Output the [X, Y] coordinate of the center of the cell containing the given text.  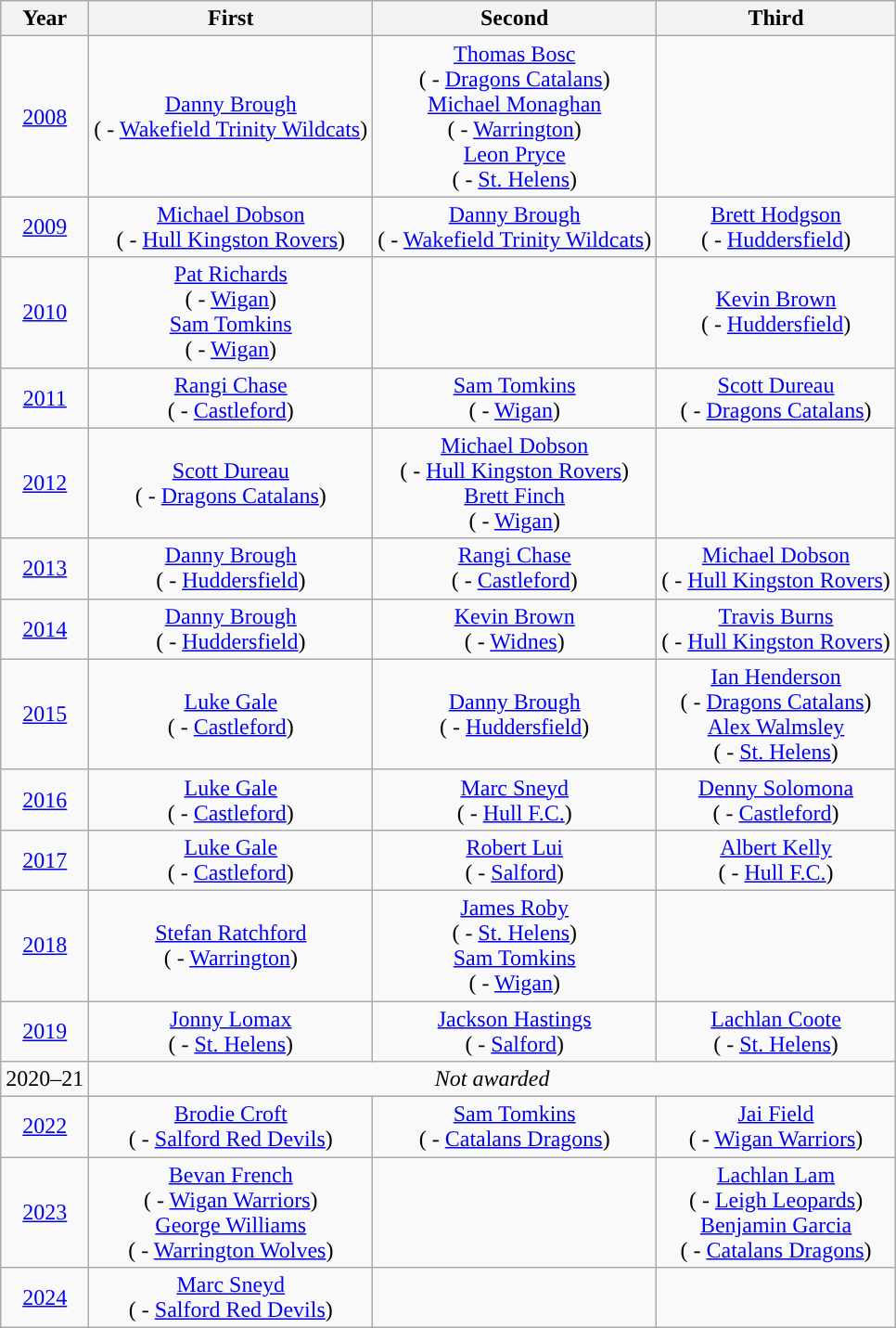
Thomas Bosc( - Dragons Catalans) Michael Monaghan( - Warrington) Leon Pryce( - St. Helens) [515, 117]
Denny Solomona( - Castleford) [776, 800]
James Roby( - St. Helens) Sam Tomkins( - Wigan) [515, 945]
Marc Sneyd( - Hull F.C.) [515, 800]
Lachlan Lam( - Leigh Leopards) Benjamin Garcia( - Catalans Dragons) [776, 1212]
Marc Sneyd( - Salford Red Devils) [231, 1297]
First [231, 19]
Not awarded [493, 1079]
Kevin Brown( - Widnes) [515, 629]
Second [515, 19]
Kevin Brown( - Huddersfield) [776, 312]
Sam Tomkins( - Catalans Dragons) [515, 1127]
Travis Burns( - Hull Kingston Rovers) [776, 629]
2014 [45, 629]
2013 [45, 568]
Robert Lui( - Salford) [515, 859]
Third [776, 19]
2009 [45, 226]
2017 [45, 859]
2024 [45, 1297]
Bevan French( - Wigan Warriors) George Williams( - Warrington Wolves) [231, 1212]
Year [45, 19]
Sam Tomkins( - Wigan) [515, 397]
Pat Richards( - Wigan) Sam Tomkins( - Wigan) [231, 312]
2012 [45, 483]
2022 [45, 1127]
Jai Field( - Wigan Warriors) [776, 1127]
Brett Hodgson( - Huddersfield) [776, 226]
2023 [45, 1212]
2019 [45, 1030]
Jackson Hastings( - Salford) [515, 1030]
2011 [45, 397]
Lachlan Coote( - St. Helens) [776, 1030]
Albert Kelly( - Hull F.C.) [776, 859]
2016 [45, 800]
Ian Henderson( - Dragons Catalans) Alex Walmsley( - St. Helens) [776, 715]
Brodie Croft( - Salford Red Devils) [231, 1127]
2010 [45, 312]
2020–21 [45, 1079]
2015 [45, 715]
Jonny Lomax ( - St. Helens) [231, 1030]
Stefan Ratchford( - Warrington) [231, 945]
2018 [45, 945]
2008 [45, 117]
Michael Dobson( - Hull Kingston Rovers) Brett Finch( - Wigan) [515, 483]
